Find where the given text appears and provide that cell's center as [X, Y] coordinate. 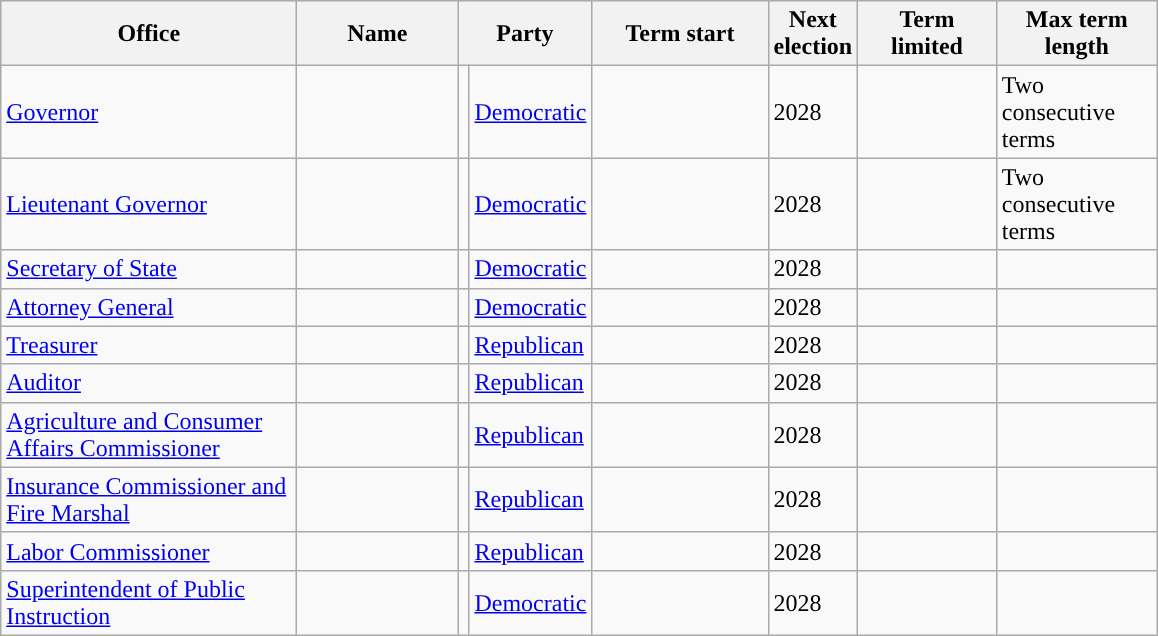
Secretary of State [149, 269]
Labor Commissioner [149, 551]
Max term length [1076, 34]
Attorney General [149, 307]
Office [149, 34]
Auditor [149, 383]
Superintendent of Public Instruction [149, 602]
Insurance Commissioner and Fire Marshal [149, 500]
Governor [149, 112]
Party [525, 34]
Agriculture and Consumer Affairs Commissioner [149, 434]
Term start [680, 34]
Next election [813, 34]
Term limited [928, 34]
Treasurer [149, 345]
Lieutenant Governor [149, 204]
Name [378, 34]
